From the cell containing the given text, extract its center point as (X, Y) coordinate. 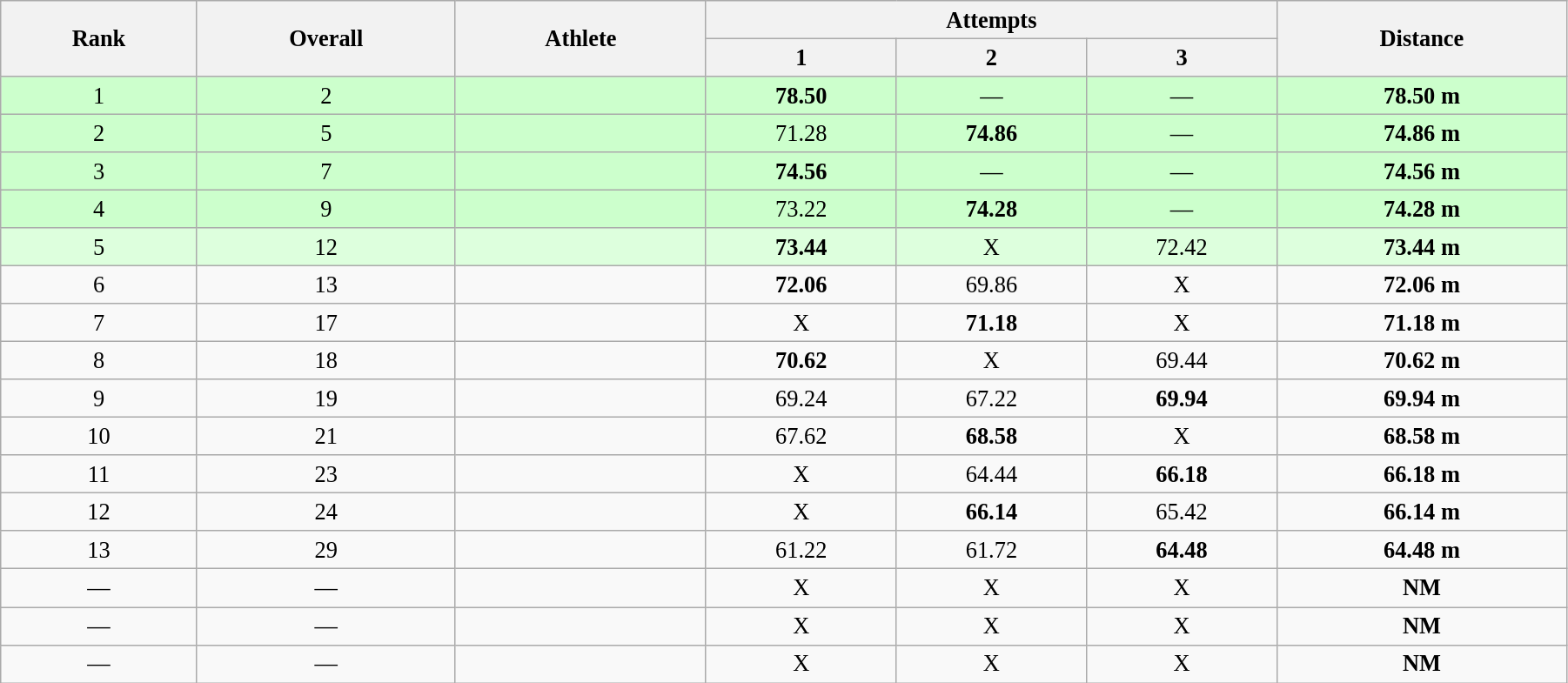
61.72 (992, 550)
21 (325, 436)
68.58 (992, 436)
73.44 (801, 247)
Rank (99, 38)
24 (325, 512)
74.28 m (1422, 209)
69.86 (992, 285)
Distance (1422, 38)
70.62 m (1422, 360)
78.50 (801, 95)
64.44 (992, 474)
66.18 (1182, 474)
Overall (325, 38)
66.14 m (1422, 512)
74.56 m (1422, 171)
72.06 m (1422, 285)
74.56 (801, 171)
10 (99, 436)
73.22 (801, 209)
74.28 (992, 209)
17 (325, 323)
23 (325, 474)
73.44 m (1422, 247)
64.48 m (1422, 550)
72.42 (1182, 247)
66.14 (992, 512)
19 (325, 398)
69.94 (1182, 398)
29 (325, 550)
61.22 (801, 550)
70.62 (801, 360)
64.48 (1182, 550)
6 (99, 285)
71.18 m (1422, 323)
74.86 m (1422, 133)
8 (99, 360)
67.62 (801, 436)
Attempts (991, 19)
74.86 (992, 133)
78.50 m (1422, 95)
71.28 (801, 133)
Athlete (580, 38)
67.22 (992, 398)
68.58 m (1422, 436)
69.44 (1182, 360)
66.18 m (1422, 474)
4 (99, 209)
18 (325, 360)
11 (99, 474)
69.24 (801, 398)
72.06 (801, 285)
65.42 (1182, 512)
69.94 m (1422, 398)
71.18 (992, 323)
